Locate the cell with the specified text and output its (X, Y) center coordinate. 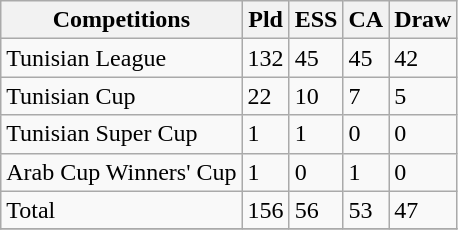
Tunisian League (122, 58)
22 (266, 96)
Draw (423, 20)
Arab Cup Winners' Cup (122, 172)
47 (423, 210)
Tunisian Cup (122, 96)
53 (366, 210)
Competitions (122, 20)
Total (122, 210)
CA (366, 20)
ESS (316, 20)
156 (266, 210)
10 (316, 96)
Tunisian Super Cup (122, 134)
7 (366, 96)
56 (316, 210)
132 (266, 58)
42 (423, 58)
5 (423, 96)
Pld (266, 20)
